From the cell containing the given text, extract its center point as (X, Y) coordinate. 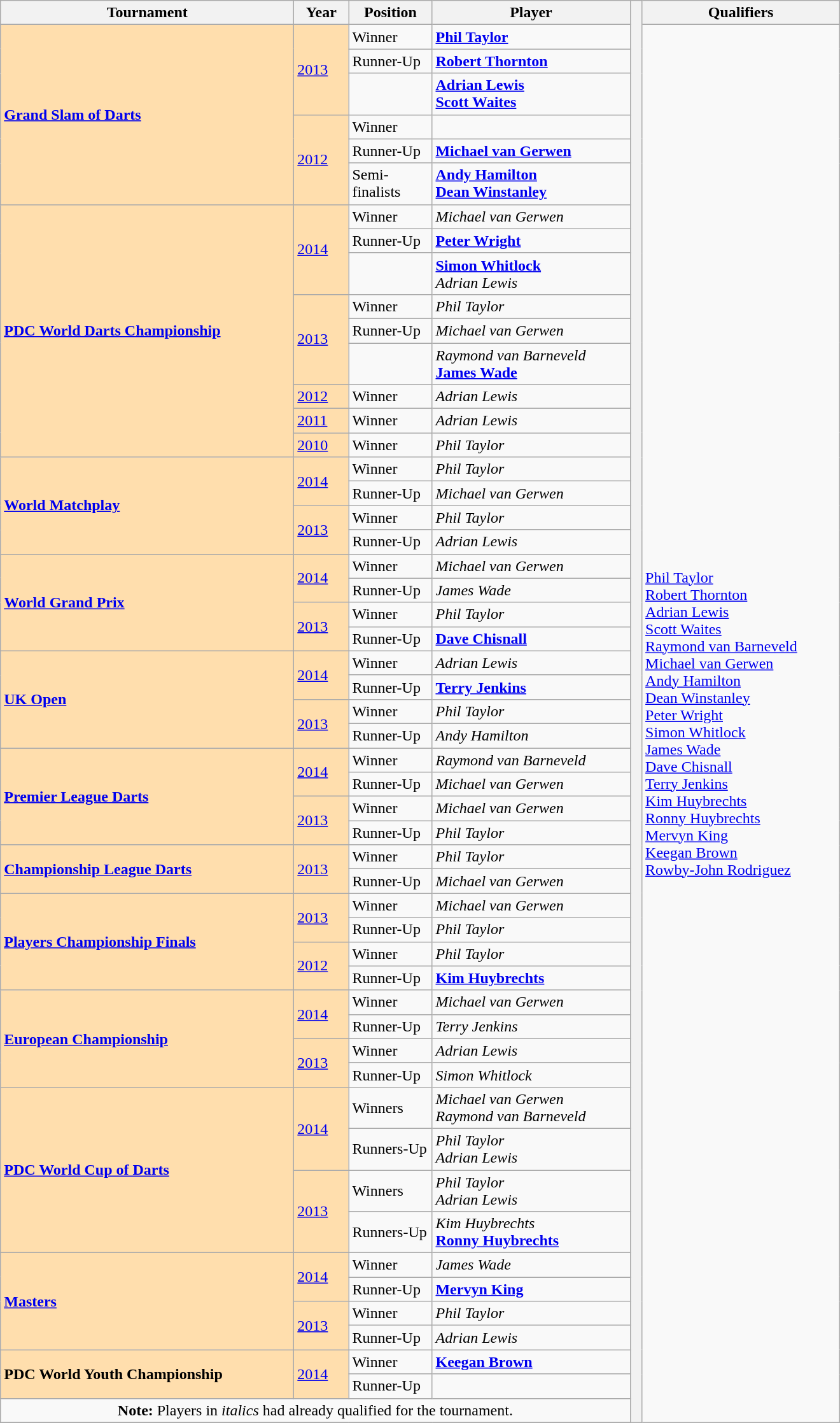
Raymond van Barneveld James Wade (531, 363)
Michael van Gerwen Raymond van Barneveld (531, 1108)
World Grand Prix (148, 602)
Keegan Brown (531, 1362)
Premier League Darts (148, 796)
Year (321, 13)
Semi-finalists (391, 183)
Position (391, 13)
Players Championship Finals (148, 942)
Player (531, 13)
Masters (148, 1301)
Qualifiers (741, 13)
Andy Hamilton (531, 735)
Robert Thornton (531, 61)
Simon Whitlock Adrian Lewis (531, 274)
UK Open (148, 699)
Grand Slam of Darts (148, 115)
Tournament (148, 13)
Championship League Darts (148, 869)
European Championship (148, 1038)
World Matchplay (148, 506)
Kim Huybrechts Ronny Huybrechts (531, 1233)
Mervyn King (531, 1289)
Adrian Lewis Scott Waites (531, 94)
PDC World Youth Championship (148, 1374)
Simon Whitlock (531, 1075)
Raymond van Barneveld (531, 760)
Note: Players in italics had already qualified for the tournament. (316, 1410)
PDC World Darts Championship (148, 331)
Andy Hamilton Dean Winstanley (531, 183)
2011 (321, 421)
Peter Wright (531, 241)
Kim Huybrechts (531, 978)
PDC World Cup of Darts (148, 1170)
2010 (321, 445)
Dave Chisnall (531, 639)
